For the text-containing cell, return its midpoint in (x, y) coordinate format. 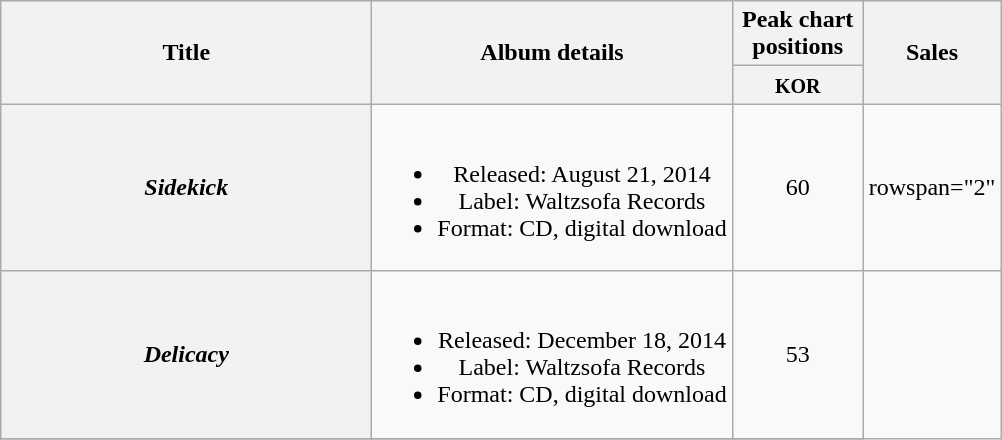
KOR (798, 85)
Album details (552, 52)
Released: August 21, 2014Label: Waltzsofa RecordsFormat: CD, digital download (552, 188)
Sidekick (186, 188)
Title (186, 52)
Peak chart positions (798, 34)
Released: December 18, 2014Label: Waltzsofa RecordsFormat: CD, digital download (552, 354)
rowspan="2" (932, 188)
60 (798, 188)
Sales (932, 52)
Delicacy (186, 354)
53 (798, 354)
